Return the (x, y) coordinate for the center point of the cell that contains the specified text.  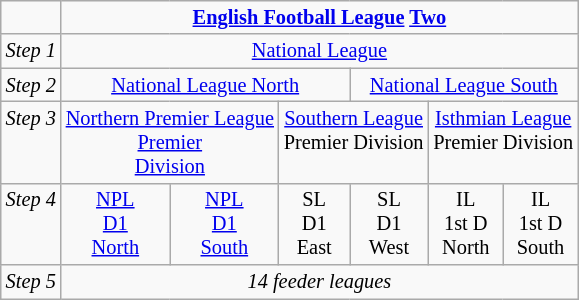
NPLD1 North (116, 224)
Isthmian LeaguePremier Division (503, 142)
Step 5 (31, 282)
SLD1 East (314, 224)
Step 1 (31, 51)
Step 3 (31, 142)
NPLD1 South (224, 224)
SLD1 West (390, 224)
National League (320, 51)
Step 2 (31, 85)
IL 1st DSouth (540, 224)
Step 4 (31, 224)
National League North (206, 85)
Northern Premier LeaguePremier Division (170, 142)
IL 1st DNorth (466, 224)
National League South (464, 85)
English Football League Two (320, 17)
14 feeder leagues (320, 282)
Southern LeaguePremier Division (354, 142)
